Locate the cell with the specified text and output its [X, Y] center coordinate. 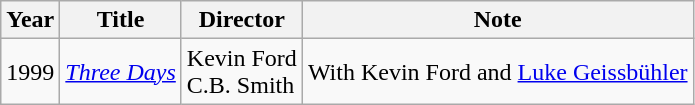
1999 [30, 72]
Kevin FordC.B. Smith [242, 72]
Three Days [121, 72]
Year [30, 20]
Director [242, 20]
With Kevin Ford and Luke Geissbühler [498, 72]
Title [121, 20]
Note [498, 20]
